Extract the (X, Y) coordinate from the center of the cell holding the provided text.  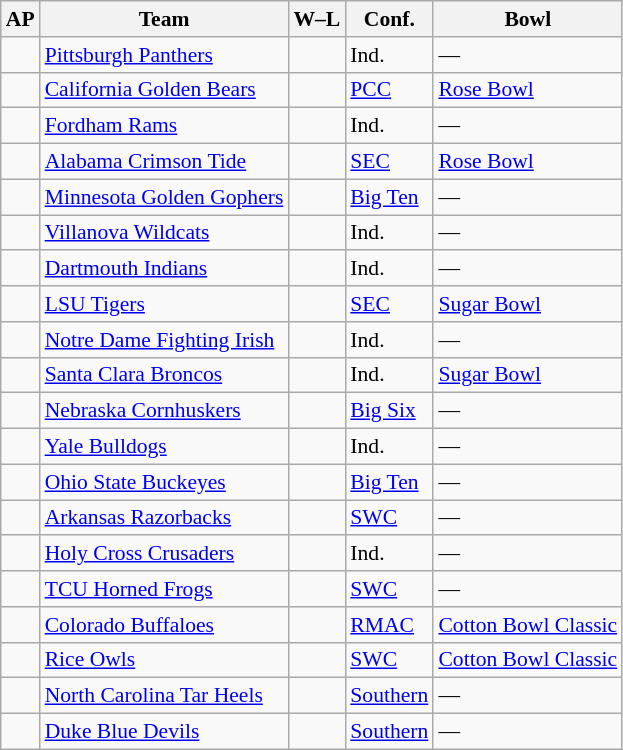
Team (164, 19)
Colorado Buffaloes (164, 625)
AP (20, 19)
Holy Cross Crusaders (164, 554)
Alabama Crimson Tide (164, 162)
Yale Bulldogs (164, 447)
Santa Clara Broncos (164, 375)
PCC (389, 90)
Big Six (389, 411)
Ohio State Buckeyes (164, 482)
RMAC (389, 625)
Arkansas Razorbacks (164, 518)
California Golden Bears (164, 90)
Fordham Rams (164, 126)
Duke Blue Devils (164, 732)
North Carolina Tar Heels (164, 696)
LSU Tigers (164, 304)
TCU Horned Frogs (164, 589)
Minnesota Golden Gophers (164, 197)
Conf. (389, 19)
Villanova Wildcats (164, 233)
Dartmouth Indians (164, 269)
Bowl (528, 19)
Pittsburgh Panthers (164, 55)
Notre Dame Fighting Irish (164, 340)
W–L (316, 19)
Rice Owls (164, 660)
Nebraska Cornhuskers (164, 411)
